Pinpoint the cell where the given text exists, returning its [X, Y] midpoint coordinate. 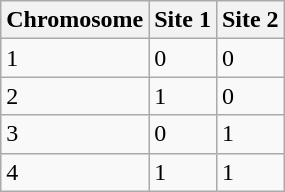
3 [75, 134]
Site 2 [250, 20]
4 [75, 172]
Chromosome [75, 20]
2 [75, 96]
Site 1 [183, 20]
